Scan for the cell matching the given text and deliver its (x, y) coordinate at center. 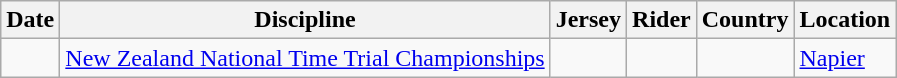
Discipline (305, 20)
Country (745, 20)
Jersey (588, 20)
New Zealand National Time Trial Championships (305, 58)
Rider (662, 20)
Date (30, 20)
Napier (845, 58)
Location (845, 20)
